Return (X, Y) of the center of cell containing provided text 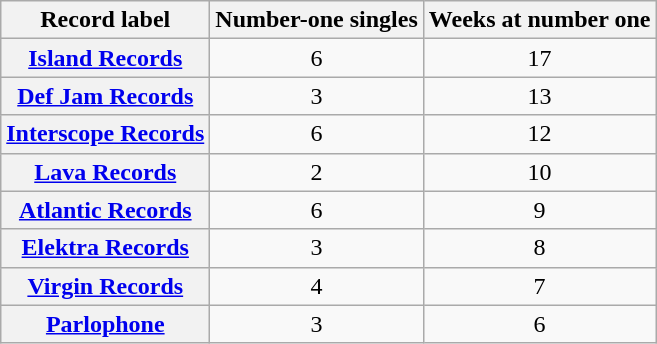
Weeks at number one (540, 20)
Virgin Records (106, 286)
8 (540, 248)
7 (540, 286)
Number-one singles (317, 20)
9 (540, 210)
Elektra Records (106, 248)
17 (540, 58)
Def Jam Records (106, 96)
Atlantic Records (106, 210)
Record label (106, 20)
Parlophone (106, 324)
Interscope Records (106, 134)
12 (540, 134)
Island Records (106, 58)
10 (540, 172)
4 (317, 286)
13 (540, 96)
2 (317, 172)
Lava Records (106, 172)
